Output the (X, Y) coordinate of the center of the cell containing the given text.  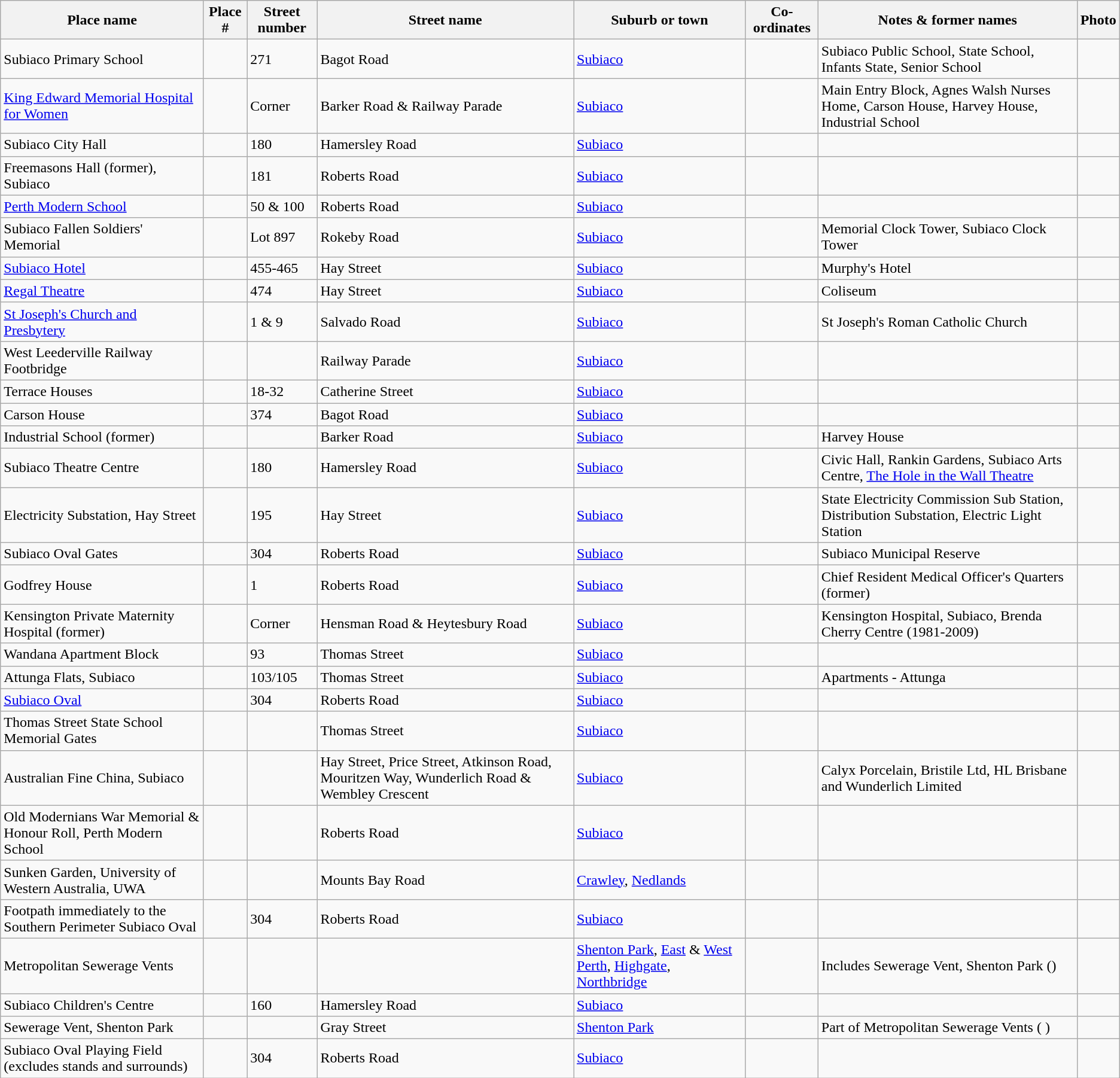
Sunken Garden, University of Western Australia, UWA (102, 879)
Barker Road & Railway Parade (445, 106)
Gray Street (445, 1028)
Wandana Apartment Block (102, 654)
Subiaco Municipal Reserve (948, 554)
Part of Metropolitan Sewerage Vents ( ) (948, 1028)
Shenton Park, East & West Perth, Highgate, Northbridge (659, 966)
Attunga Flats, Subiaco (102, 677)
Footpath immediately to the Southern Perimeter Subiaco Oval (102, 919)
Main Entry Block, Agnes Walsh Nurses Home, Carson House, Harvey House, Industrial School (948, 106)
Catherine Street (445, 391)
Includes Sewerage Vent, Shenton Park () (948, 966)
103/105 (282, 677)
Barker Road (445, 437)
Perth Modern School (102, 206)
Godfrey House (102, 585)
Subiaco Oval Playing Field (excludes stands and surrounds) (102, 1059)
Notes & former names (948, 20)
Co-ordinates (781, 20)
Railway Parade (445, 360)
455-465 (282, 268)
474 (282, 291)
93 (282, 654)
Subiaco Public School, State School, Infants State, Senior School (948, 59)
Subiaco City Hall (102, 145)
Subiaco Fallen Soldiers' Memorial (102, 237)
Place # (225, 20)
Subiaco Children's Centre (102, 1004)
Civic Hall, Rankin Gardens, Subiaco Arts Centre, The Hole in the Wall Theatre (948, 468)
181 (282, 176)
50 & 100 (282, 206)
Sewerage Vent, Shenton Park (102, 1028)
271 (282, 59)
Hay Street, Price Street, Atkinson Road, Mouritzen Way, Wunderlich Road & Wembley Crescent (445, 778)
Apartments - Attunga (948, 677)
Harvey House (948, 437)
Freemasons Hall (former), Subiaco (102, 176)
Salvado Road (445, 322)
1 & 9 (282, 322)
Thomas Street State School Memorial Gates (102, 731)
Mounts Bay Road (445, 879)
St Joseph's Roman Catholic Church (948, 322)
Street number (282, 20)
374 (282, 415)
Shenton Park (659, 1028)
Carson House (102, 415)
Street name (445, 20)
Australian Fine China, Subiaco (102, 778)
160 (282, 1004)
Photo (1098, 20)
State Electricity Commission Sub Station, Distribution Substation, Electric Light Station (948, 515)
Terrace Houses (102, 391)
Subiaco Theatre Centre (102, 468)
Subiaco Primary School (102, 59)
195 (282, 515)
Coliseum (948, 291)
Crawley, Nedlands (659, 879)
Rokeby Road (445, 237)
Lot 897 (282, 237)
Regal Theatre (102, 291)
Memorial Clock Tower, Subiaco Clock Tower (948, 237)
Suburb or town (659, 20)
Subiaco Oval Gates (102, 554)
Calyx Porcelain, Bristile Ltd, HL Brisbane and Wunderlich Limited (948, 778)
King Edward Memorial Hospital for Women (102, 106)
Industrial School (former) (102, 437)
Place name (102, 20)
Hensman Road & Heytesbury Road (445, 623)
Subiaco Oval (102, 700)
Old Modernians War Memorial & Honour Roll, Perth Modern School (102, 833)
Metropolitan Sewerage Vents (102, 966)
18-32 (282, 391)
St Joseph's Church and Presbytery (102, 322)
1 (282, 585)
Subiaco Hotel (102, 268)
Chief Resident Medical Officer's Quarters (former) (948, 585)
West Leederville Railway Footbridge (102, 360)
Electricity Substation, Hay Street (102, 515)
Kensington Hospital, Subiaco, Brenda Cherry Centre (1981-2009) (948, 623)
Murphy's Hotel (948, 268)
Kensington Private Maternity Hospital (former) (102, 623)
